Return [x, y] of the center of cell containing provided text 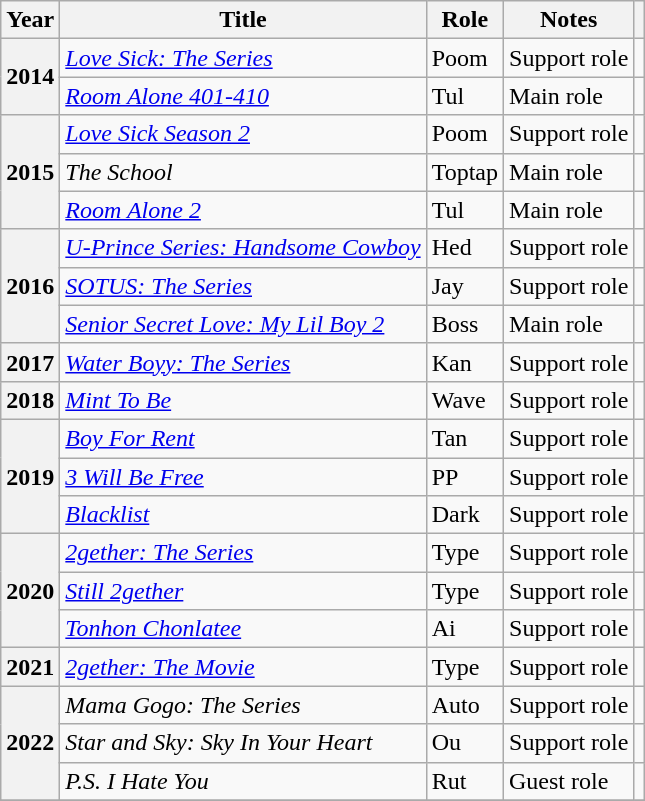
3 Will Be Free [243, 477]
Guest role [569, 781]
P.S. I Hate You [243, 781]
2gether: The Series [243, 553]
Auto [464, 705]
Room Alone 401-410 [243, 96]
2020 [30, 591]
Blacklist [243, 515]
2gether: The Movie [243, 667]
Toptap [464, 172]
Wave [464, 400]
2021 [30, 667]
2014 [30, 77]
Mama Gogo: The Series [243, 705]
2017 [30, 362]
Ou [464, 743]
Dark [464, 515]
2015 [30, 172]
Jay [464, 286]
Water Boyy: The Series [243, 362]
Love Sick: The Series [243, 58]
The School [243, 172]
2019 [30, 476]
Notes [569, 20]
Ai [464, 629]
Tan [464, 438]
Kan [464, 362]
Hed [464, 248]
2022 [30, 743]
2016 [30, 286]
Role [464, 20]
Tonhon Chonlatee [243, 629]
Star and Sky: Sky In Your Heart [243, 743]
Rut [464, 781]
Title [243, 20]
Love Sick Season 2 [243, 134]
PP [464, 477]
SOTUS: The Series [243, 286]
Boss [464, 324]
Mint To Be [243, 400]
U-Prince Series: Handsome Cowboy [243, 248]
Boy For Rent [243, 438]
Senior Secret Love: My Lil Boy 2 [243, 324]
2018 [30, 400]
Still 2gether [243, 591]
Year [30, 20]
Room Alone 2 [243, 210]
